Extract the (X, Y) coordinate from the center of the cell holding the provided text.  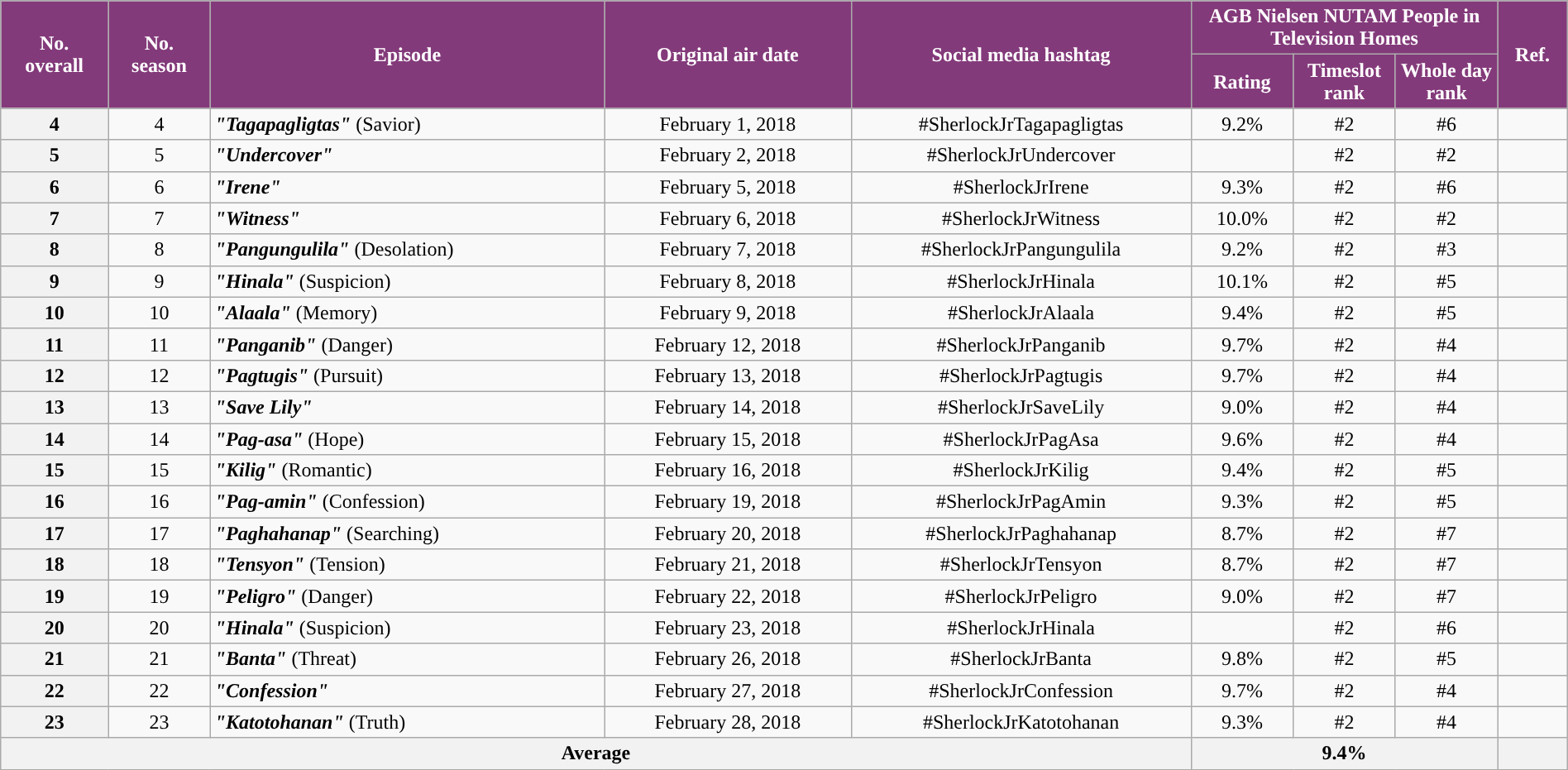
"Witness" (407, 218)
Timeslotrank (1345, 81)
10.0% (1242, 218)
"Katotohanan" (Truth) (407, 722)
Ref. (1532, 55)
#SherlockJrAlaala (1021, 313)
February 7, 2018 (728, 250)
February 20, 2018 (728, 533)
February 13, 2018 (728, 375)
"Kilig" (Romantic) (407, 471)
"Paghahanap" (Searching) (407, 533)
Rating (1242, 81)
"Irene" (407, 187)
No.overall (55, 55)
#SherlockJrPagtugis (1021, 375)
#SherlockJrPeligro (1021, 596)
#SherlockJrPagAsa (1021, 439)
February 21, 2018 (728, 565)
Episode (407, 55)
Average (595, 753)
"Save Lily" (407, 407)
#3 (1446, 250)
February 5, 2018 (728, 187)
February 8, 2018 (728, 281)
AGB Nielsen NUTAM People in Television Homes (1345, 28)
February 26, 2018 (728, 659)
"Pagtugis" (Pursuit) (407, 375)
9.6% (1242, 439)
Social media hashtag (1021, 55)
#SherlockJrKatotohanan (1021, 722)
9.8% (1242, 659)
#SherlockJrKilig (1021, 471)
#SherlockJrPaghahanap (1021, 533)
February 19, 2018 (728, 502)
#SherlockJrSaveLily (1021, 407)
"Pag-asa" (Hope) (407, 439)
February 1, 2018 (728, 124)
Original air date (728, 55)
"Alaala" (Memory) (407, 313)
"Confession" (407, 691)
"Pangungulila" (Desolation) (407, 250)
February 15, 2018 (728, 439)
"Tensyon" (Tension) (407, 565)
February 6, 2018 (728, 218)
#SherlockJrConfession (1021, 691)
#SherlockJrTensyon (1021, 565)
February 12, 2018 (728, 344)
#SherlockJrTagapagligtas (1021, 124)
No.season (160, 55)
February 16, 2018 (728, 471)
"Pag-amin" (Confession) (407, 502)
Whole dayrank (1446, 81)
#SherlockJrWitness (1021, 218)
"Banta" (Threat) (407, 659)
#SherlockJrPagAmin (1021, 502)
"Undercover" (407, 155)
#SherlockJrIrene (1021, 187)
February 9, 2018 (728, 313)
February 27, 2018 (728, 691)
#SherlockJrUndercover (1021, 155)
February 22, 2018 (728, 596)
#SherlockJrPangungulila (1021, 250)
February 23, 2018 (728, 628)
February 14, 2018 (728, 407)
"Peligro" (Danger) (407, 596)
February 2, 2018 (728, 155)
"Panganib" (Danger) (407, 344)
#SherlockJrPanganib (1021, 344)
"Tagapagligtas" (Savior) (407, 124)
10.1% (1242, 281)
#SherlockJrBanta (1021, 659)
February 28, 2018 (728, 722)
